Detect which cell encompasses the target text, then output its [x, y] center coordinate. 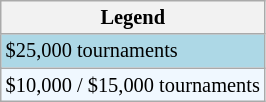
$25,000 tournaments [133, 51]
Legend [133, 17]
$10,000 / $15,000 tournaments [133, 85]
